Return (x, y) of the center of cell containing provided text 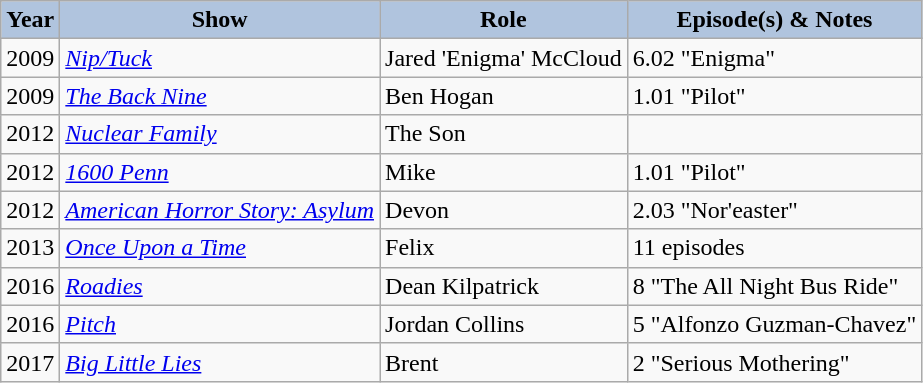
Jared 'Enigma' McCloud (504, 58)
Big Little Lies (220, 362)
Show (220, 20)
Dean Kilpatrick (504, 286)
Year (30, 20)
2013 (30, 248)
2.03 "Nor'easter" (774, 210)
Ben Hogan (504, 96)
The Back Nine (220, 96)
Nuclear Family (220, 134)
Brent (504, 362)
Role (504, 20)
8 "The All Night Bus Ride" (774, 286)
Mike (504, 172)
5 "Alfonzo Guzman-Chavez" (774, 324)
Roadies (220, 286)
Episode(s) & Notes (774, 20)
6.02 "Enigma" (774, 58)
Nip/Tuck (220, 58)
Pitch (220, 324)
Once Upon a Time (220, 248)
1600 Penn (220, 172)
Jordan Collins (504, 324)
2 "Serious Mothering" (774, 362)
Devon (504, 210)
American Horror Story: Asylum (220, 210)
11 episodes (774, 248)
The Son (504, 134)
Felix (504, 248)
2017 (30, 362)
